Search for the cell housing the specified text and yield its (x, y) center coordinate. 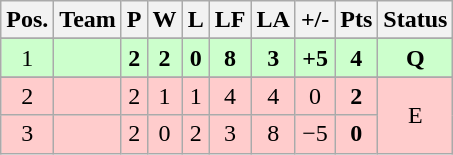
Pos. (28, 20)
Q (416, 58)
Pts (356, 20)
E (416, 115)
Status (416, 20)
LF (230, 20)
P (134, 20)
Team (88, 20)
W (164, 20)
LA (273, 20)
+/- (314, 20)
L (196, 20)
−5 (314, 134)
+5 (314, 58)
